Find where the given text appears and provide that cell's center as (X, Y) coordinate. 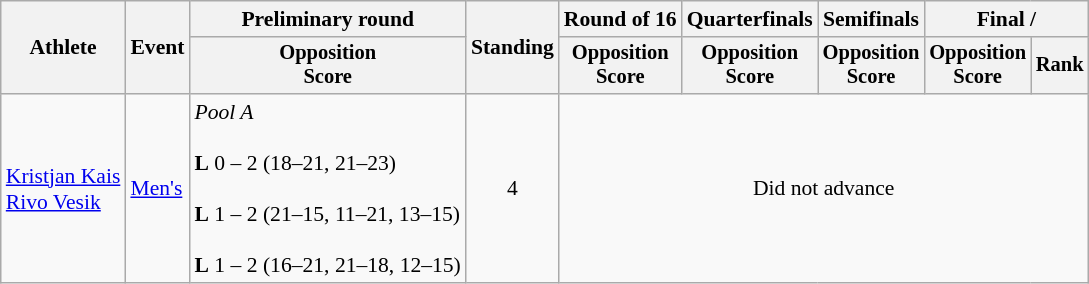
Rank (1060, 66)
Pool AL 0 – 2 (18–21, 21–23)L 1 – 2 (21–15, 11–21, 13–15)L 1 – 2 (16–21, 21–18, 12–15) (327, 188)
Athlete (64, 48)
Semifinals (872, 19)
4 (512, 188)
Event (157, 48)
Kristjan KaisRivo Vesik (64, 188)
Men's (157, 188)
Quarterfinals (750, 19)
Preliminary round (327, 19)
Final / (1006, 19)
Round of 16 (620, 19)
Did not advance (824, 188)
Standing (512, 48)
